Output the (X, Y) coordinate of the center of the cell containing the given text.  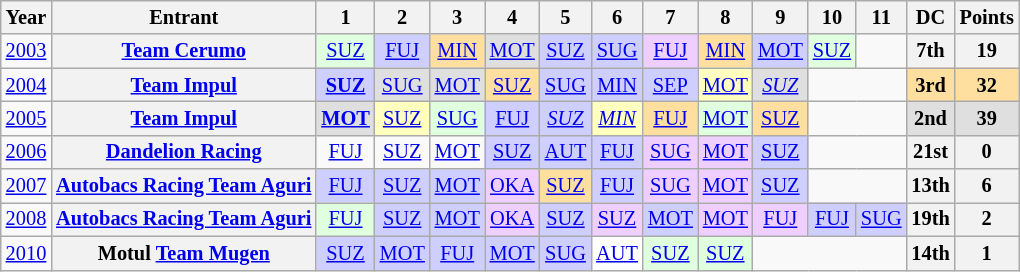
3 (458, 17)
2005 (26, 118)
2007 (26, 186)
2010 (26, 253)
9 (780, 17)
13th (930, 186)
19th (930, 219)
2006 (26, 152)
2003 (26, 51)
10 (832, 17)
SEP (670, 85)
DC (930, 17)
11 (881, 17)
32 (987, 85)
7 (670, 17)
Team Cerumo (184, 51)
39 (987, 118)
8 (726, 17)
Dandelion Racing (184, 152)
3rd (930, 85)
19 (987, 51)
Year (26, 17)
0 (987, 152)
7th (930, 51)
14th (930, 253)
2004 (26, 85)
Points (987, 17)
2nd (930, 118)
Entrant (184, 17)
2008 (26, 219)
5 (566, 17)
Motul Team Mugen (184, 253)
21st (930, 152)
4 (512, 17)
